Extract the (x, y) coordinate from the center of the cell holding the provided text.  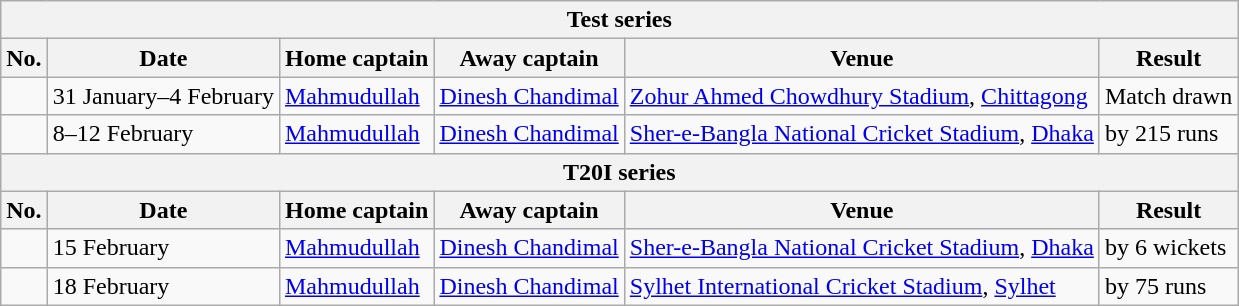
8–12 February (163, 134)
by 6 wickets (1168, 248)
Match drawn (1168, 96)
by 75 runs (1168, 286)
18 February (163, 286)
by 215 runs (1168, 134)
31 January–4 February (163, 96)
Zohur Ahmed Chowdhury Stadium, Chittagong (862, 96)
Sylhet International Cricket Stadium, Sylhet (862, 286)
15 February (163, 248)
Test series (620, 20)
T20I series (620, 172)
